For the text-containing cell, return its midpoint in [x, y] coordinate format. 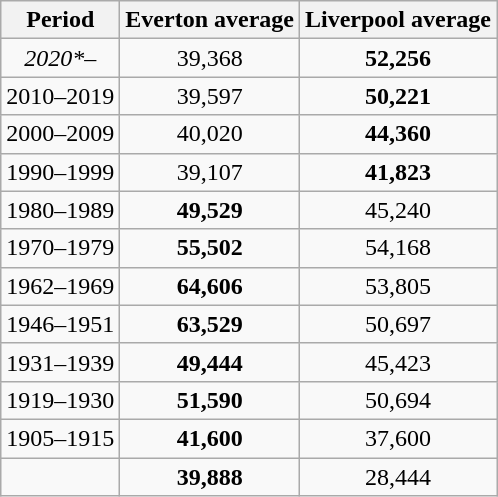
1905–1915 [60, 438]
44,360 [398, 134]
40,020 [210, 134]
39,888 [210, 477]
54,168 [398, 248]
1990–1999 [60, 172]
Everton average [210, 20]
45,240 [398, 210]
1980–1989 [60, 210]
2010–2019 [60, 96]
39,597 [210, 96]
51,590 [210, 400]
49,444 [210, 362]
50,694 [398, 400]
1946–1951 [60, 324]
64,606 [210, 286]
50,697 [398, 324]
63,529 [210, 324]
50,221 [398, 96]
2000–2009 [60, 134]
2020*– [60, 58]
45,423 [398, 362]
55,502 [210, 248]
1962–1969 [60, 286]
49,529 [210, 210]
Period [60, 20]
1919–1930 [60, 400]
41,823 [398, 172]
1970–1979 [60, 248]
39,368 [210, 58]
41,600 [210, 438]
52,256 [398, 58]
Liverpool average [398, 20]
1931–1939 [60, 362]
37,600 [398, 438]
39,107 [210, 172]
53,805 [398, 286]
28,444 [398, 477]
